Search for the cell housing the specified text and yield its (X, Y) center coordinate. 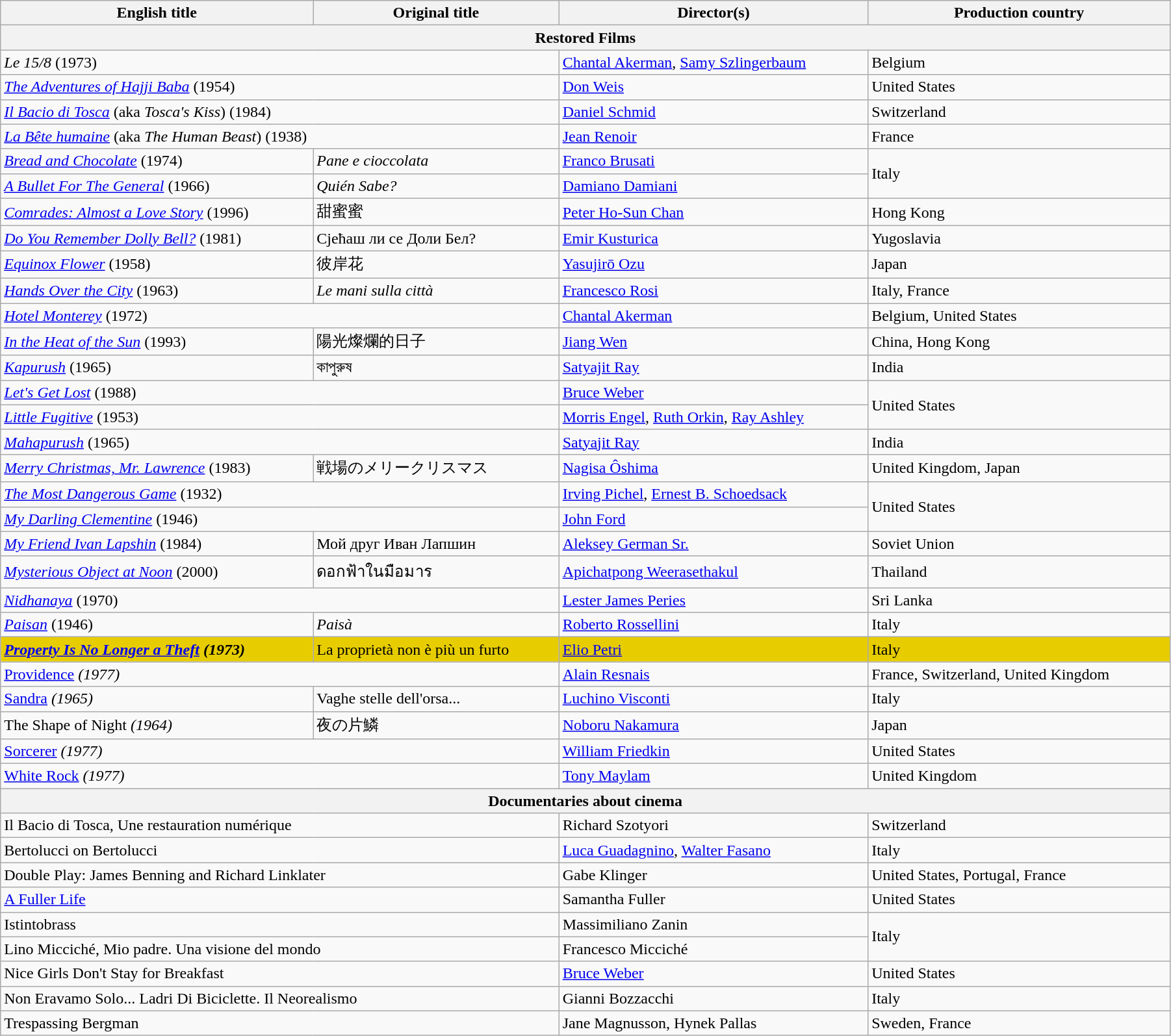
English title (157, 13)
Sri Lanka (1019, 600)
Le mani sulla città (436, 290)
戦場のメリークリスマス (436, 468)
Providence (1977) (279, 674)
Franco Brusati (714, 161)
Massimiliano Zanin (714, 924)
Soviet Union (1019, 544)
Richard Szotyori (714, 826)
夜の片鱗 (436, 725)
Double Play: James Benning and Richard Linklater (279, 875)
Lino Micciché, Mio padre. Una visione del mondo (279, 949)
Belgium, United States (1019, 315)
Non Eravamo Solo... Ladri Di Biciclette. Il Neorealismo (279, 998)
Jiang Wen (714, 342)
Samantha Fuller (714, 900)
La proprietà non è più un furto (436, 650)
Let's Get Lost (1988) (279, 392)
Le 15/8 (1973) (279, 62)
Roberto Rossellini (714, 625)
Mahapurush (1965) (279, 442)
Мой друг Иван Лапшин (436, 544)
United Kingdom, Japan (1019, 468)
China, Hong Kong (1019, 342)
Francesco Micciché (714, 949)
Belgium (1019, 62)
Trespassing Bergman (279, 1023)
Emir Kusturica (714, 238)
陽光燦爛的日子 (436, 342)
Gianni Bozzacchi (714, 998)
甜蜜蜜 (436, 212)
Paisan (1946) (157, 625)
Vaghe stelle dell'orsa... (436, 699)
France (1019, 136)
Chantal Akerman, Samy Szlingerbaum (714, 62)
Sandra (1965) (157, 699)
Elio Petri (714, 650)
Tony Maylam (714, 776)
Il Bacio di Tosca (aka Tosca's Kiss) (1984) (279, 112)
The Most Dangerous Game (1932) (279, 494)
Lester James Peries (714, 600)
Sweden, France (1019, 1023)
Italy, France (1019, 290)
The Adventures of Hajji Baba (1954) (279, 87)
Little Fugitive (1953) (279, 417)
A Bullet For The General (1966) (157, 186)
Sorcerer (1977) (279, 752)
Luca Guadagnino, Walter Fasano (714, 850)
La Bête humaine (aka The Human Beast) (1938) (279, 136)
Morris Engel, Ruth Orkin, Ray Ashley (714, 417)
Hong Kong (1019, 212)
William Friedkin (714, 752)
Nagisa Ôshima (714, 468)
Equinox Flower (1958) (157, 265)
Bertolucci on Bertolucci (279, 850)
United States, Portugal, France (1019, 875)
Do You Remember Dolly Bell? (1981) (157, 238)
My Friend Ivan Lapshin (1984) (157, 544)
Restored Films (585, 38)
Apichatpong Weerasethakul (714, 572)
Luchino Visconti (714, 699)
Comrades: Almost a Love Story (1996) (157, 212)
France, Switzerland, United Kingdom (1019, 674)
Alain Resnais (714, 674)
Jane Magnusson, Hynek Pallas (714, 1023)
Hands Over the City (1963) (157, 290)
Thailand (1019, 572)
Jean Renoir (714, 136)
Original title (436, 13)
Documentaries about cinema (585, 801)
Istintobrass (279, 924)
Peter Ho-Sun Chan (714, 212)
Mysterious Object at Noon (2000) (157, 572)
Gabe Klinger (714, 875)
Francesco Rosi (714, 290)
Don Weis (714, 87)
United Kingdom (1019, 776)
Сјећаш ли се Доли Бел? (436, 238)
Daniel Schmid (714, 112)
In the Heat of the Sun (1993) (157, 342)
Pane e cioccolata (436, 161)
Hotel Monterey (1972) (279, 315)
My Darling Clementine (1946) (279, 519)
Yugoslavia (1019, 238)
Property Is No Longer a Theft (1973) (157, 650)
Paisà (436, 625)
Aleksey German Sr. (714, 544)
Nidhanaya (1970) (279, 600)
Damiano Damiani (714, 186)
Yasujirō Ozu (714, 265)
কাপুরুষ (436, 368)
Merry Christmas, Mr. Lawrence (1983) (157, 468)
Director(s) (714, 13)
Il Bacio di Tosca, Une restauration numérique (279, 826)
A Fuller Life (279, 900)
Chantal Akerman (714, 315)
The Shape of Night (1964) (157, 725)
Nice Girls Don't Stay for Breakfast (279, 974)
Production country (1019, 13)
Kapurush (1965) (157, 368)
White Rock (1977) (279, 776)
Noboru Nakamura (714, 725)
ดอกฟ้าในมือมาร (436, 572)
Irving Pichel, Ernest B. Schoedsack (714, 494)
彼岸花 (436, 265)
Bread and Chocolate (1974) (157, 161)
Quién Sabe? (436, 186)
John Ford (714, 519)
